For the text-containing cell, return its midpoint in [x, y] coordinate format. 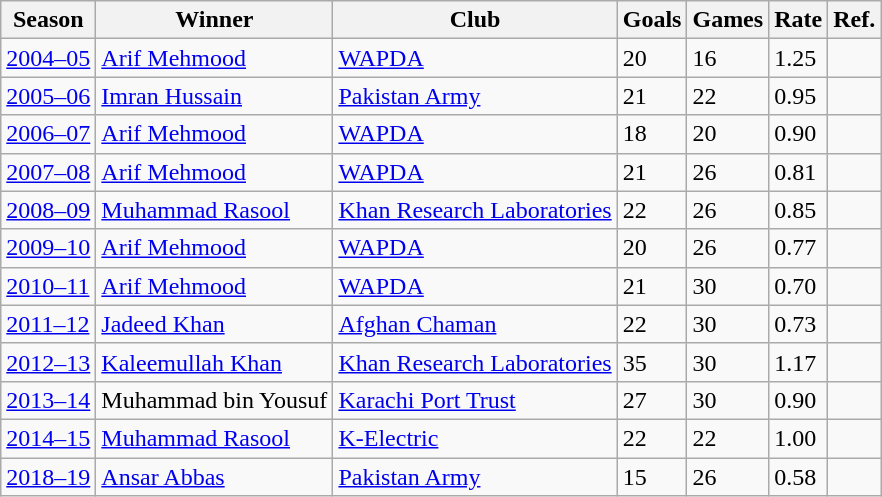
2010–11 [48, 286]
0.95 [798, 96]
Imran Hussain [214, 96]
2018–19 [48, 477]
2011–12 [48, 324]
2009–10 [48, 248]
Season [48, 20]
Goals [652, 20]
0.70 [798, 286]
2005–06 [48, 96]
1.00 [798, 438]
Winner [214, 20]
K-Electric [475, 438]
Afghan Chaman [475, 324]
2004–05 [48, 58]
0.77 [798, 248]
15 [652, 477]
Rate [798, 20]
Kaleemullah Khan [214, 362]
2014–15 [48, 438]
35 [652, 362]
2007–08 [48, 172]
0.73 [798, 324]
27 [652, 400]
2006–07 [48, 134]
0.81 [798, 172]
Ref. [854, 20]
2013–14 [48, 400]
Jadeed Khan [214, 324]
1.17 [798, 362]
0.85 [798, 210]
18 [652, 134]
2012–13 [48, 362]
Muhammad bin Yousuf [214, 400]
Club [475, 20]
2008–09 [48, 210]
Games [728, 20]
Karachi Port Trust [475, 400]
16 [728, 58]
0.58 [798, 477]
1.25 [798, 58]
Ansar Abbas [214, 477]
